Find where the given text appears and provide that cell's center as [x, y] coordinate. 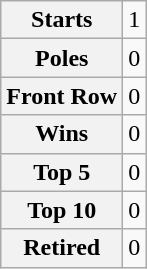
Retired [62, 248]
Starts [62, 20]
Wins [62, 134]
Poles [62, 58]
Front Row [62, 96]
Top 5 [62, 172]
1 [134, 20]
Top 10 [62, 210]
